For the text-containing cell, return its midpoint in [x, y] coordinate format. 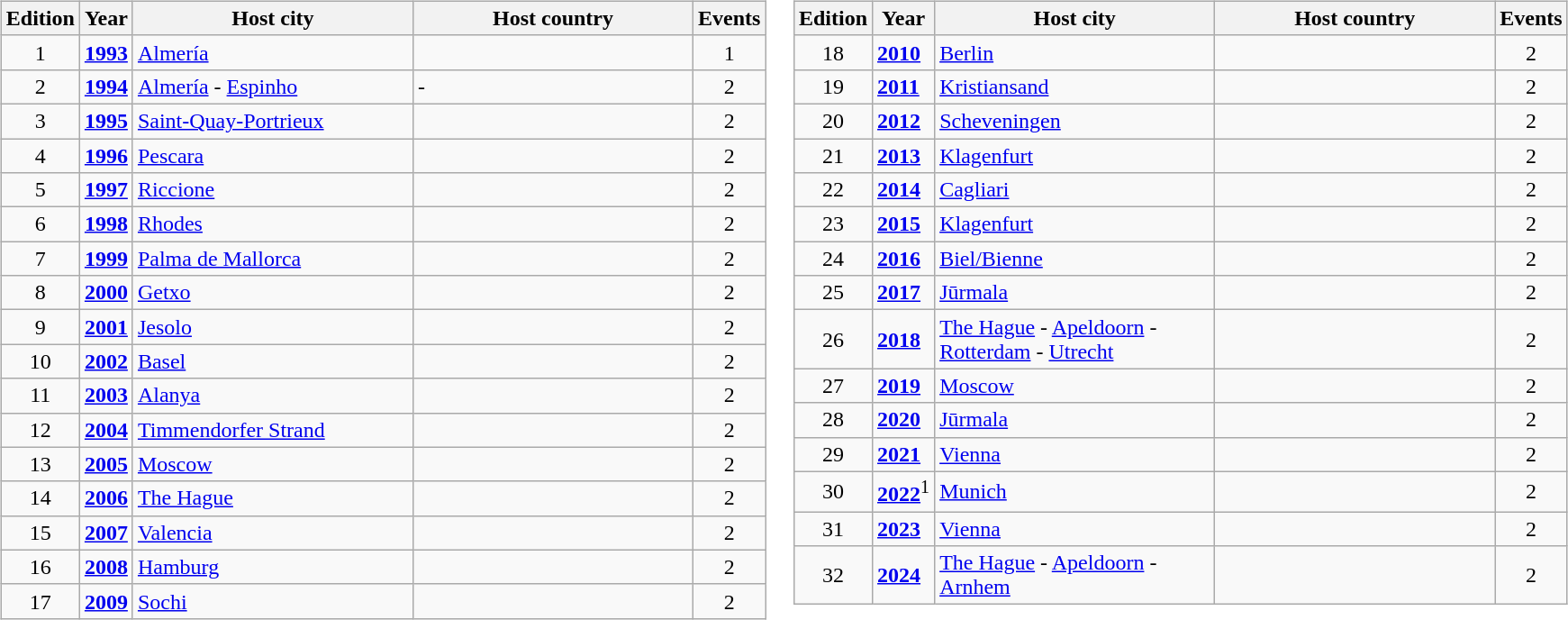
2011 [904, 87]
2007 [106, 533]
1998 [106, 224]
20221 [904, 492]
Munich [1075, 492]
1996 [106, 156]
2019 [904, 386]
22 [832, 190]
Alanya [272, 396]
16 [40, 567]
Berlin [1075, 52]
2010 [904, 52]
2015 [904, 224]
2000 [106, 293]
2009 [106, 601]
24 [832, 259]
The Hague - Apeldoorn - Arnhem [1075, 575]
Rhodes [272, 224]
14 [40, 498]
- [553, 87]
30 [832, 492]
Pescara [272, 156]
28 [832, 420]
Palma de Mallorca [272, 259]
13 [40, 464]
3 [40, 121]
20 [832, 121]
29 [832, 454]
Saint-Quay-Portrieux [272, 121]
8 [40, 293]
Sochi [272, 601]
2023 [904, 529]
2020 [904, 420]
12 [40, 430]
2004 [106, 430]
Kristiansand [1075, 87]
2005 [106, 464]
23 [832, 224]
1994 [106, 87]
Biel/Bienne [1075, 259]
2017 [904, 293]
1999 [106, 259]
1997 [106, 190]
Riccione [272, 190]
18 [832, 52]
Almería [272, 52]
21 [832, 156]
Basel [272, 361]
25 [832, 293]
2002 [106, 361]
Getxo [272, 293]
7 [40, 259]
2001 [106, 327]
2021 [904, 454]
1993 [106, 52]
9 [40, 327]
2018 [904, 339]
Cagliari [1075, 190]
Valencia [272, 533]
The Hague - Apeldoorn - Rotterdam - Utrecht [1075, 339]
11 [40, 396]
Scheveningen [1075, 121]
6 [40, 224]
26 [832, 339]
The Hague [272, 498]
15 [40, 533]
10 [40, 361]
Jesolo [272, 327]
2016 [904, 259]
4 [40, 156]
2006 [106, 498]
2013 [904, 156]
2012 [904, 121]
32 [832, 575]
2003 [106, 396]
2024 [904, 575]
5 [40, 190]
1995 [106, 121]
31 [832, 529]
17 [40, 601]
2014 [904, 190]
27 [832, 386]
Timmendorfer Strand [272, 430]
Hamburg [272, 567]
19 [832, 87]
2008 [106, 567]
Almería - Espinho [272, 87]
